Scan for the cell matching the given text and deliver its [x, y] coordinate at center. 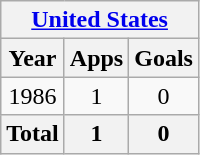
Year [33, 58]
Goals [164, 58]
Apps [96, 58]
United States [100, 20]
Total [33, 134]
1986 [33, 96]
